From the cell containing the given text, extract its center point as [x, y] coordinate. 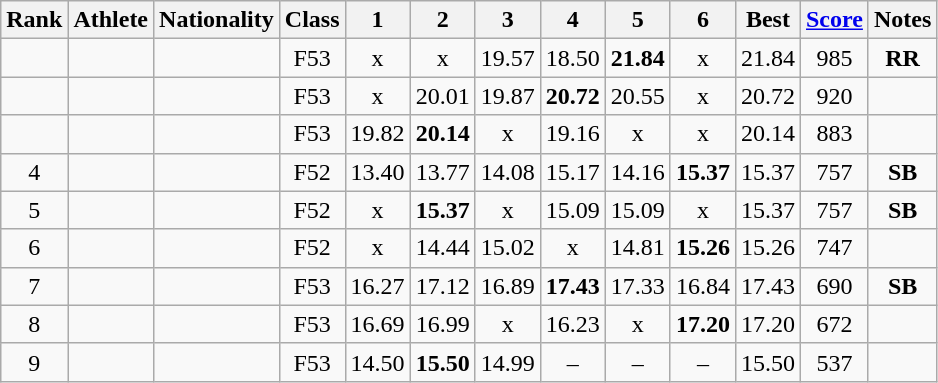
14.81 [638, 248]
14.16 [638, 172]
16.99 [442, 324]
17.33 [638, 286]
3 [508, 20]
14.44 [442, 248]
Best [768, 20]
19.16 [572, 134]
15.17 [572, 172]
16.69 [378, 324]
8 [34, 324]
Notes [902, 20]
9 [34, 362]
RR [902, 58]
16.23 [572, 324]
14.99 [508, 362]
7 [34, 286]
14.08 [508, 172]
16.27 [378, 286]
883 [834, 134]
Nationality [217, 20]
16.89 [508, 286]
19.87 [508, 96]
19.57 [508, 58]
Score [834, 20]
19.82 [378, 134]
1 [378, 20]
15.02 [508, 248]
672 [834, 324]
2 [442, 20]
920 [834, 96]
18.50 [572, 58]
16.84 [702, 286]
20.55 [638, 96]
747 [834, 248]
13.77 [442, 172]
690 [834, 286]
20.01 [442, 96]
17.12 [442, 286]
13.40 [378, 172]
Athlete [111, 20]
537 [834, 362]
Class [312, 20]
985 [834, 58]
Rank [34, 20]
14.50 [378, 362]
